Extract the [X, Y] coordinate from the center of the cell holding the provided text.  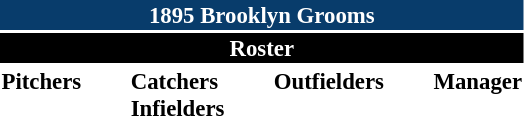
1895 Brooklyn Grooms [262, 15]
Roster [262, 48]
